Provide the [x, y] coordinate of the cell's center where the given text is located.  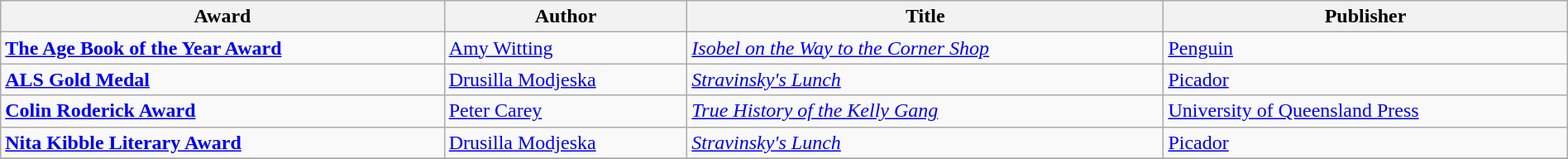
Peter Carey [566, 111]
The Age Book of the Year Award [222, 48]
Author [566, 17]
ALS Gold Medal [222, 79]
Title [925, 17]
Nita Kibble Literary Award [222, 142]
Amy Witting [566, 48]
Penguin [1365, 48]
Colin Roderick Award [222, 111]
Award [222, 17]
True History of the Kelly Gang [925, 111]
Isobel on the Way to the Corner Shop [925, 48]
Publisher [1365, 17]
University of Queensland Press [1365, 111]
